Capture the cell that displays the provided text and extract its (x, y) central coordinate. 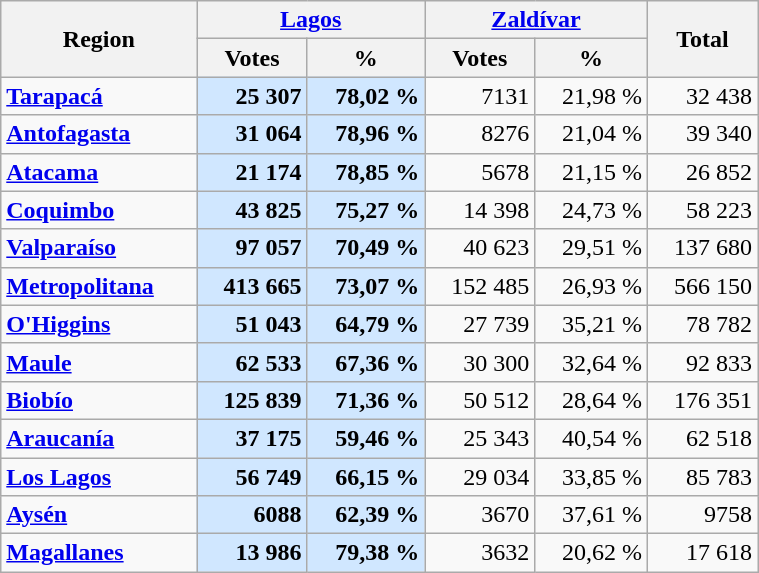
21,15 % (592, 172)
5678 (480, 172)
70,49 % (366, 248)
14 398 (480, 210)
39 340 (702, 134)
Valparaíso (99, 248)
32 438 (702, 96)
Region (99, 39)
Zaldívar (536, 20)
35,21 % (592, 324)
62 518 (702, 438)
40,54 % (592, 438)
137 680 (702, 248)
50 512 (480, 400)
79,38 % (366, 553)
27 739 (480, 324)
566 150 (702, 286)
3670 (480, 515)
O'Higgins (99, 324)
9758 (702, 515)
17 618 (702, 553)
152 485 (480, 286)
25 343 (480, 438)
97 057 (252, 248)
Tarapacá (99, 96)
Maule (99, 362)
21 174 (252, 172)
Metropolitana (99, 286)
Coquimbo (99, 210)
26,93 % (592, 286)
73,07 % (366, 286)
28,64 % (592, 400)
30 300 (480, 362)
Antofagasta (99, 134)
78,96 % (366, 134)
62 533 (252, 362)
29 034 (480, 477)
21,04 % (592, 134)
92 833 (702, 362)
85 783 (702, 477)
78,85 % (366, 172)
21,98 % (592, 96)
56 749 (252, 477)
37,61 % (592, 515)
Araucanía (99, 438)
13 986 (252, 553)
58 223 (702, 210)
59,46 % (366, 438)
32,64 % (592, 362)
75,27 % (366, 210)
6088 (252, 515)
66,15 % (366, 477)
78,02 % (366, 96)
176 351 (702, 400)
8276 (480, 134)
62,39 % (366, 515)
29,51 % (592, 248)
3632 (480, 553)
Lagos (311, 20)
51 043 (252, 324)
31 064 (252, 134)
64,79 % (366, 324)
Aysén (99, 515)
7131 (480, 96)
Los Lagos (99, 477)
20,62 % (592, 553)
33,85 % (592, 477)
Total (702, 39)
78 782 (702, 324)
Biobío (99, 400)
67,36 % (366, 362)
40 623 (480, 248)
71,36 % (366, 400)
Magallanes (99, 553)
43 825 (252, 210)
26 852 (702, 172)
413 665 (252, 286)
24,73 % (592, 210)
25 307 (252, 96)
37 175 (252, 438)
125 839 (252, 400)
Atacama (99, 172)
